Output the (x, y) coordinate of the center of the cell containing the given text.  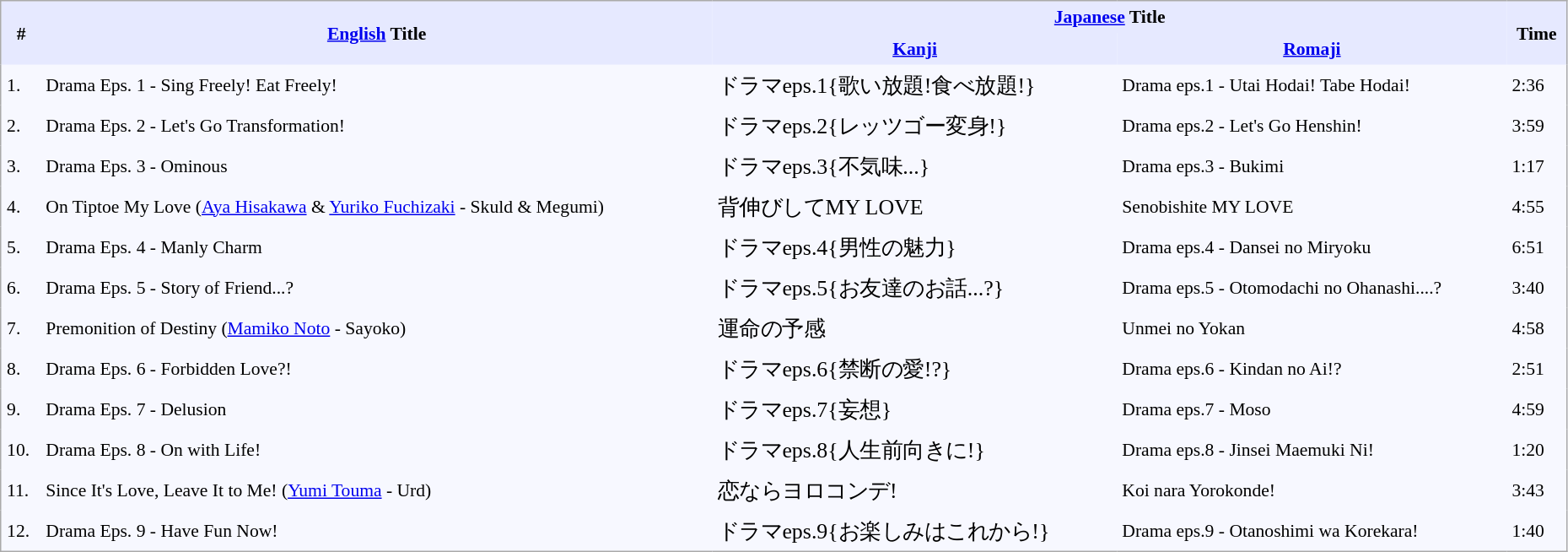
Drama eps.9 - Otanoshimi wa Korekara! (1312, 530)
ドラマeps.7{妄想} (914, 409)
Drama Eps. 2 - Let's Go Transformation! (376, 125)
ドラマeps.1{歌い放題!食べ放題!} (914, 84)
Drama eps.6 - Kindan no Ai!? (1312, 368)
3:43 (1537, 490)
7. (20, 327)
Drama Eps. 3 - Ominous (376, 165)
6. (20, 287)
1. (20, 84)
3:59 (1537, 125)
4:58 (1537, 327)
Drama Eps. 1 - Sing Freely! Eat Freely! (376, 84)
Drama eps.5 - Otomodachi no Ohanashi....? (1312, 287)
Drama Eps. 6 - Forbidden Love?! (376, 368)
ドラマeps.9{お楽しみはこれから!} (914, 530)
ドラマeps.6{禁断の愛!?} (914, 368)
1:20 (1537, 449)
Drama Eps. 5 - Story of Friend...? (376, 287)
2. (20, 125)
4:59 (1537, 409)
3:40 (1537, 287)
8. (20, 368)
Japanese Title (1110, 17)
Drama Eps. 7 - Delusion (376, 409)
Drama eps.8 - Jinsei Maemuki Ni! (1312, 449)
Koi nara Yorokonde! (1312, 490)
ドラマeps.4{男性の魅力} (914, 246)
ドラマeps.8{人生前向きに!} (914, 449)
Drama Eps. 9 - Have Fun Now! (376, 530)
Romaji (1312, 49)
English Title (376, 33)
背伸びしてMY LOVE (914, 206)
恋ならヨロコンデ! (914, 490)
5. (20, 246)
2:51 (1537, 368)
Senobishite MY LOVE (1312, 206)
9. (20, 409)
Drama eps.2 - Let's Go Henshin! (1312, 125)
12. (20, 530)
2:36 (1537, 84)
Kanji (914, 49)
On Tiptoe My Love (Aya Hisakawa & Yuriko Fuchizaki - Skuld & Megumi) (376, 206)
1:17 (1537, 165)
1:40 (1537, 530)
運命の予感 (914, 327)
4. (20, 206)
Drama Eps. 4 - Manly Charm (376, 246)
11. (20, 490)
Drama eps.3 - Bukimi (1312, 165)
ドラマeps.3{不気味...} (914, 165)
ドラマeps.5{お友達のお話...?} (914, 287)
4:55 (1537, 206)
6:51 (1537, 246)
Drama eps.4 - Dansei no Miryoku (1312, 246)
10. (20, 449)
Drama eps.7 - Moso (1312, 409)
Since It's Love, Leave It to Me! (Yumi Touma - Urd) (376, 490)
Time (1537, 33)
Drama Eps. 8 - On with Life! (376, 449)
ドラマeps.2{レッツゴー変身!} (914, 125)
# (20, 33)
Premonition of Destiny (Mamiko Noto - Sayoko) (376, 327)
Unmei no Yokan (1312, 327)
3. (20, 165)
Drama eps.1 - Utai Hodai! Tabe Hodai! (1312, 84)
